Capture the cell that displays the provided text and extract its (X, Y) central coordinate. 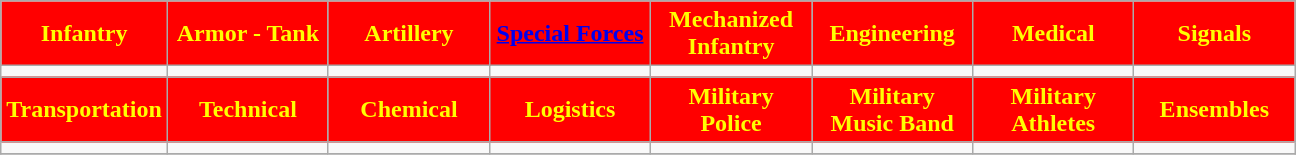
Ensembles (1214, 110)
Chemical (408, 110)
Medical (1054, 34)
Military Athletes (1054, 110)
Artillery (408, 34)
Infantry (84, 34)
Signals (1214, 34)
Military Police (732, 110)
Special Forces (570, 34)
Transportation (84, 110)
Engineering (892, 34)
Technical (248, 110)
Logistics (570, 110)
Mechanized Infantry (732, 34)
Armor - Tank (248, 34)
Military Music Band (892, 110)
